Output the (X, Y) coordinate of the center of the cell containing the given text.  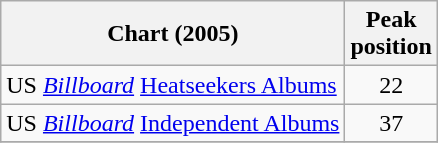
Peakposition (391, 34)
US Billboard Heatseekers Albums (173, 85)
22 (391, 85)
Chart (2005) (173, 34)
37 (391, 123)
US Billboard Independent Albums (173, 123)
